For the text-containing cell, return its midpoint in (X, Y) coordinate format. 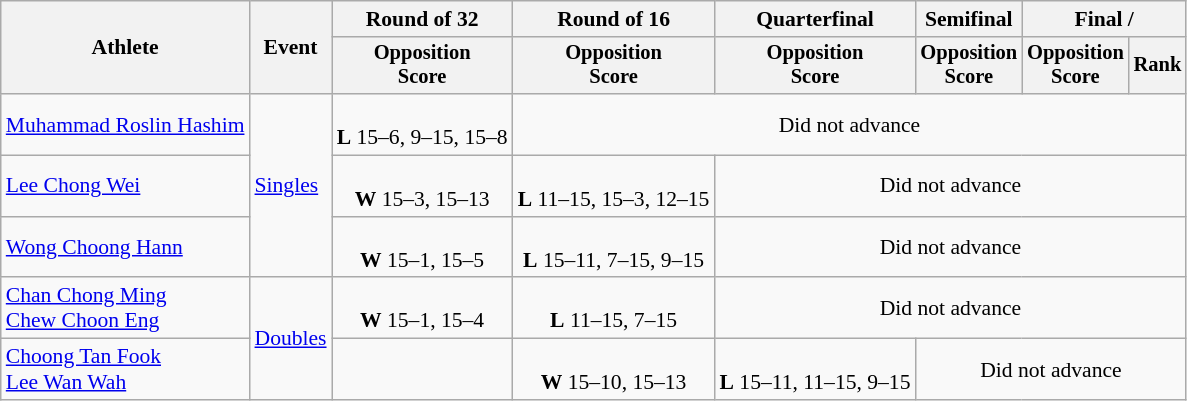
L 11–15, 7–15 (614, 308)
Muhammad Roslin Hashim (126, 124)
L 11–15, 15–3, 12–15 (614, 186)
W 15–3, 15–13 (422, 186)
Athlete (126, 48)
W 15–1, 15–4 (422, 308)
Choong Tan FookLee Wan Wah (126, 370)
Doubles (291, 339)
Round of 16 (614, 19)
W 15–10, 15–13 (614, 370)
Chan Chong MingChew Choon Eng (126, 308)
Rank (1158, 66)
Final / (1104, 19)
Lee Chong Wei (126, 186)
L 15–11, 7–15, 9–15 (614, 248)
Singles (291, 186)
Semifinal (970, 19)
Event (291, 48)
Round of 32 (422, 19)
L 15–11, 11–15, 9–15 (814, 370)
Quarterfinal (814, 19)
W 15–1, 15–5 (422, 248)
L 15–6, 9–15, 15–8 (422, 124)
Wong Choong Hann (126, 248)
